Determine the [x, y] coordinate at the center of the cell enclosing the given text.  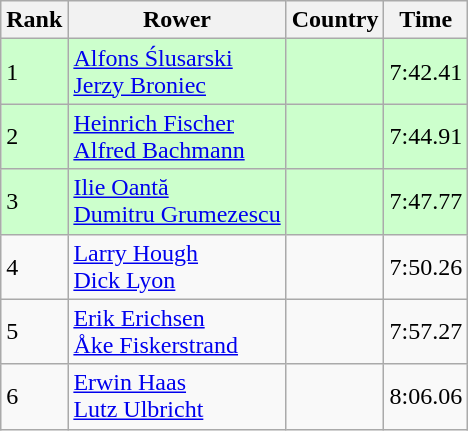
7:44.91 [426, 136]
Erik ErichsenÅke Fiskerstrand [177, 332]
Time [426, 20]
7:47.77 [426, 202]
Ilie OantăDumitru Grumezescu [177, 202]
6 [34, 396]
Erwin HaasLutz Ulbricht [177, 396]
3 [34, 202]
7:42.41 [426, 72]
Alfons ŚlusarskiJerzy Broniec [177, 72]
Rank [34, 20]
Larry HoughDick Lyon [177, 266]
2 [34, 136]
8:06.06 [426, 396]
4 [34, 266]
1 [34, 72]
Heinrich FischerAlfred Bachmann [177, 136]
7:50.26 [426, 266]
Rower [177, 20]
7:57.27 [426, 332]
5 [34, 332]
Country [335, 20]
